Output the [x, y] coordinate of the center of the cell containing the given text.  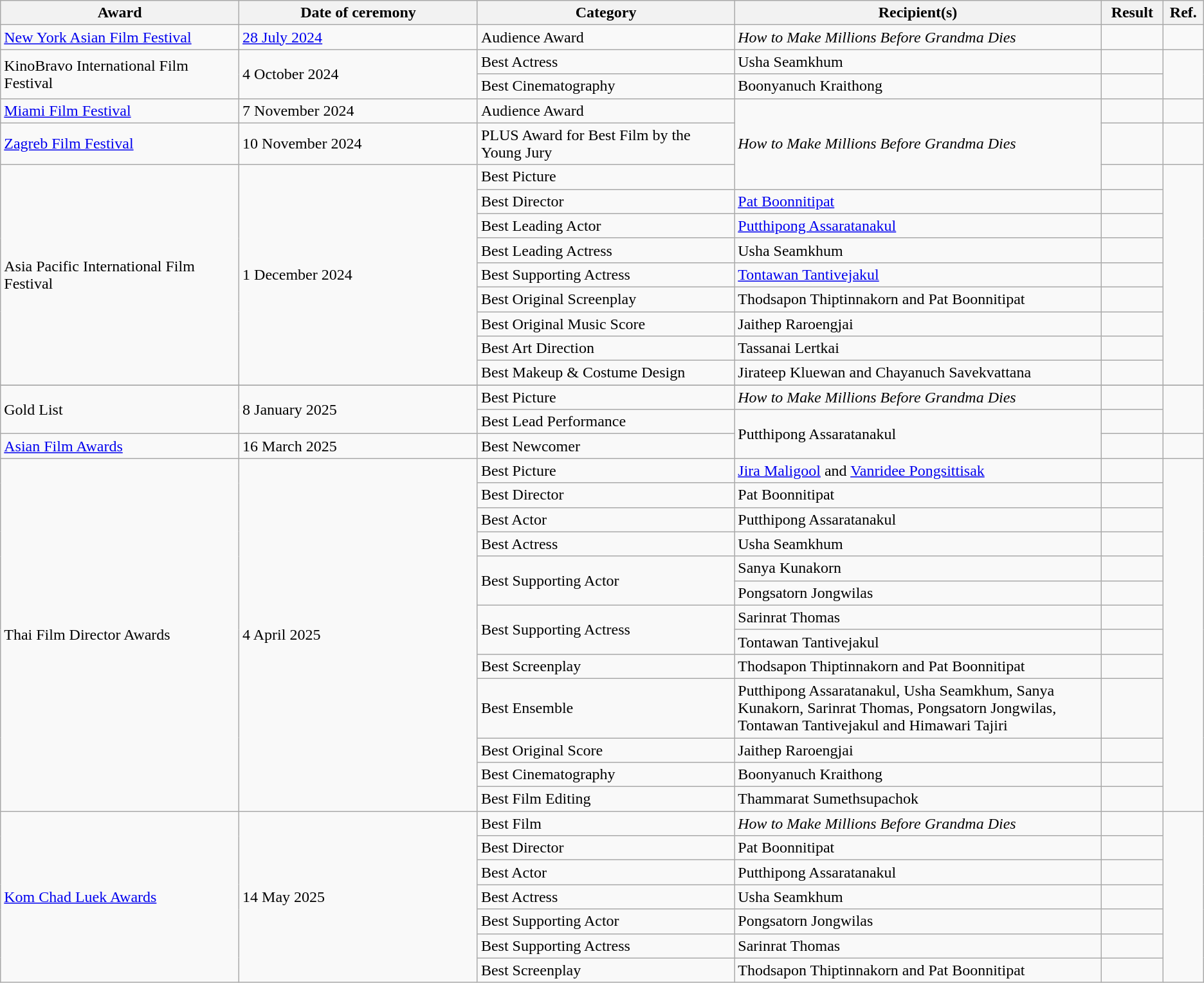
Recipient(s) [918, 13]
16 March 2025 [359, 446]
New York Asian Film Festival [120, 37]
Kom Chad Luek Awards [120, 897]
Best Original Score [606, 750]
Ref. [1183, 13]
1 December 2024 [359, 275]
Jira Maligool and Vanridee Pongsittisak [918, 471]
Sanya Kunakorn [918, 568]
Best Art Direction [606, 348]
Gold List [120, 410]
Award [120, 13]
Zagreb Film Festival [120, 144]
8 January 2025 [359, 410]
14 May 2025 [359, 897]
10 November 2024 [359, 144]
Best Film [606, 824]
Jirateep Kluewan and Chayanuch Savekvattana [918, 373]
Category [606, 13]
Date of ceremony [359, 13]
Asian Film Awards [120, 446]
4 April 2025 [359, 635]
Best Makeup & Costume Design [606, 373]
Thammarat Sumethsupachok [918, 799]
Best Lead Performance [606, 422]
Best Leading Actress [606, 250]
Best Newcomer [606, 446]
Result [1132, 13]
7 November 2024 [359, 111]
4 October 2024 [359, 74]
Miami Film Festival [120, 111]
Best Original Screenplay [606, 299]
KinoBravo International Film Festival [120, 74]
PLUS Award for Best Film by the Young Jury [606, 144]
Best Ensemble [606, 708]
Best Leading Actor [606, 226]
Thai Film Director Awards [120, 635]
Best Film Editing [606, 799]
28 July 2024 [359, 37]
Putthipong Assaratanakul, Usha Seamkhum, Sanya Kunakorn, Sarinrat Thomas, Pongsatorn Jongwilas, Tontawan Tantivejakul and Himawari Tajiri [918, 708]
Best Original Music Score [606, 323]
Asia Pacific International Film Festival [120, 275]
Tassanai Lertkai [918, 348]
